Identify which cell holds the provided text, then report its (X, Y) central coordinate. 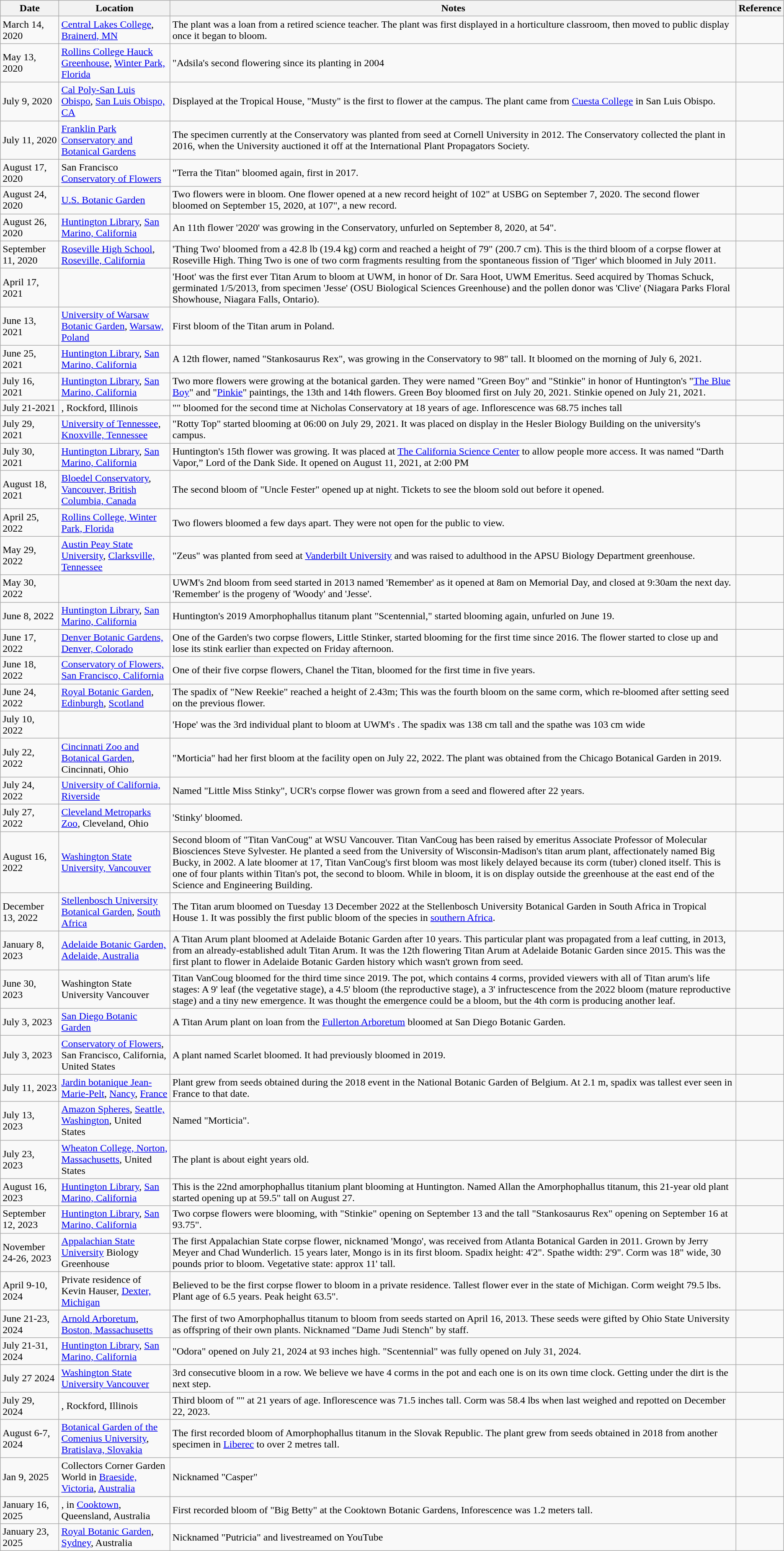
August 26, 2020 (30, 227)
January 8, 2023 (30, 951)
Bloedel Conservatory, Vancouver, British Columbia, Canada (115, 490)
The second bloom of "Uncle Fester" opened up at night. Tickets to see the bloom sold out before it opened. (453, 490)
"Rotty Top" started blooming at 06:00 on July 29, 2021. It was placed on display in the Hesler Biology Building on the university's campus. (453, 430)
Reference (760, 8)
Wheaton College, Norton, Massachusetts, United States (115, 1159)
University of California, Riverside (115, 790)
3rd consecutive bloom in a row. We believe we have 4 corms in the pot and each one is on its own time clock. Getting under the dirt is the next step. (453, 1378)
January 23, 2025 (30, 1538)
An 11th flower '2020' was growing in the Conservatory, unfurled on September 8, 2020, at 54". (453, 227)
, in Cooktown, Queensland, Australia (115, 1510)
A Titan Arum plant on loan from the Fullerton Arboretum bloomed at San Diego Botanic Garden. (453, 1022)
San Diego Botanic Garden (115, 1022)
April 25, 2022 (30, 523)
Cal Poly-San Luis Obispo, San Luis Obispo, CA (115, 101)
Date (30, 8)
Royal Botanic Garden, Sydney, Australia (115, 1538)
Rollins College, Winter Park, Florida (115, 523)
First recorded bloom of "Big Betty" at the Cooktown Botanic Gardens, Inforescence was 1.2 meters tall. (453, 1510)
June 25, 2021 (30, 359)
June 17, 2022 (30, 643)
Two corpse flowers were blooming, with "Stinkie" opening on September 13 and the tall "Stankosaurus Rex" opening on September 16 at 93.75". (453, 1219)
May 13, 2020 (30, 63)
Huntington's 2019 Amorphophallus titanum plant "Scentennial," started blooming again, unfurled on June 19. (453, 616)
Named "Morticia". (453, 1121)
Nicknamed "Casper" (453, 1477)
Royal Botanic Garden, Edinburgh, Scotland (115, 697)
Conservatory of Flowers, San Francisco, California (115, 670)
Adelaide Botanic Garden, Adelaide, Australia (115, 951)
December 13, 2022 (30, 912)
Central Lakes College, Brainerd, MN (115, 30)
Franklin Park Conservatory and Botanical Gardens (115, 140)
'Stinky' bloomed. (453, 818)
One of their five corpse flowers, Chanel the Titan, bloomed for the first time in five years. (453, 670)
June 21-23, 2024 (30, 1324)
University of Warsaw Botanic Garden, Warsaw, Poland (115, 326)
"" bloomed for the second time at Nicholas Conservatory at 18 years of age. Inflorescence was 68.75 inches tall (453, 408)
April 9-10, 2024 (30, 1291)
May 29, 2022 (30, 556)
July 22, 2022 (30, 757)
"Zeus" was planted from seed at Vanderbilt University and was raised to adulthood in the APSU Biology Department greenhouse. (453, 556)
August 17, 2020 (30, 173)
July 29, 2024 (30, 1405)
Botanical Garden of the Comenius University, Bratislava, Slovakia (115, 1439)
July 13, 2023 (30, 1121)
The plant is about eight years old. (453, 1159)
Cleveland Metroparks Zoo, Cleveland, Ohio (115, 818)
Jardin botanique Jean-Marie-Pelt, Nancy, France (115, 1088)
Appalachian State University Biology Greenhouse (115, 1252)
Rollins College Hauck Greenhouse, Winter Park, Florida (115, 63)
July 11, 2020 (30, 140)
August 24, 2020 (30, 200)
July 27, 2022 (30, 818)
June 13, 2021 (30, 326)
July 27 2024 (30, 1378)
Arnold Arboretum, Boston, Massachusetts (115, 1324)
July 21-2021 (30, 408)
July 16, 2021 (30, 386)
July 9, 2020 (30, 101)
July 24, 2022 (30, 790)
September 12, 2023 (30, 1219)
Austin Peay State University, Clarksville, Tennessee (115, 556)
Nicknamed "Putricia" and livestreamed on YouTube (453, 1538)
August 6-7, 2024 (30, 1439)
Conservatory of Flowers, San Francisco, California, United States (115, 1055)
Location (115, 8)
July 21-31, 2024 (30, 1351)
Two flowers bloomed a few days apart. They were not open for the public to view. (453, 523)
U.S. Botanic Garden (115, 200)
July 30, 2021 (30, 457)
"Odora" opened on July 21, 2024 at 93 inches high. "Scentennial" was fully opened on July 31, 2024. (453, 1351)
July 29, 2021 (30, 430)
April 17, 2021 (30, 287)
Third bloom of "" at 21 years of age. Inflorescence was 71.5 inches tall. Corm was 58.4 lbs when last weighed and repotted on December 22, 2023. (453, 1405)
January 16, 2025 (30, 1510)
Denver Botanic Gardens, Denver, Colorado (115, 643)
Collectors Corner Garden World in Braeside, Victoria, Australia (115, 1477)
Amazon Spheres, Seattle, Washington, United States (115, 1121)
Washington State University, Vancouver (115, 862)
November 24-26, 2023 (30, 1252)
Displayed at the Tropical House, "Musty" is the first to flower at the campus. The plant came from Cuesta College in San Luis Obispo. (453, 101)
Jan 9, 2025 (30, 1477)
August 16, 2022 (30, 862)
'Hope' was the 3rd individual plant to bloom at UWM's . The spadix was 138 cm tall and the spathe was 103 cm wide (453, 725)
September 11, 2020 (30, 255)
Stellenbosch University Botanical Garden, South Africa (115, 912)
June 18, 2022 (30, 670)
June 24, 2022 (30, 697)
Cincinnati Zoo and Botanical Garden, Cincinnati, Ohio (115, 757)
Named "Little Miss Stinky", UCR's corpse flower was grown from a seed and flowered after 22 years. (453, 790)
July 23, 2023 (30, 1159)
Private residence of Kevin Hauser, Dexter, Michigan (115, 1291)
March 14, 2020 (30, 30)
A 12th flower, named "Stankosaurus Rex", was growing in the Conservatory to 98" tall. It bloomed on the morning of July 6, 2021. (453, 359)
May 30, 2022 (30, 588)
Roseville High School, Roseville, California (115, 255)
"Terra the Titan" bloomed again, first in 2017. (453, 173)
July 11, 2023 (30, 1088)
June 8, 2022 (30, 616)
August 16, 2023 (30, 1192)
July 10, 2022 (30, 725)
First bloom of the Titan arum in Poland. (453, 326)
A plant named Scarlet bloomed. It had previously bloomed in 2019. (453, 1055)
University of Tennessee, Knoxville, Tennessee (115, 430)
Notes (453, 8)
"Adsila's second flowering since its planting in 2004 (453, 63)
"Morticia" had her first bloom at the facility open on July 22, 2022. The plant was obtained from the Chicago Botanical Garden in 2019. (453, 757)
San Francisco Conservatory of Flowers (115, 173)
August 18, 2021 (30, 490)
June 30, 2023 (30, 989)
